Scan for the cell matching the given text and deliver its (x, y) coordinate at center. 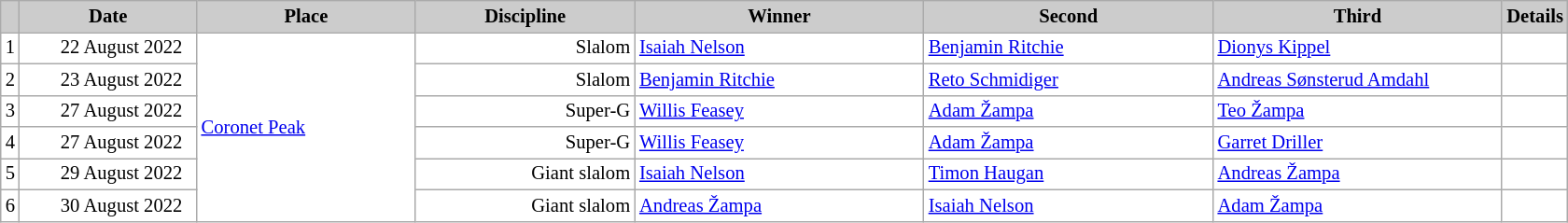
Discipline (525, 16)
Coronet Peak (306, 126)
Timon Haugan (1069, 174)
Place (306, 16)
Third (1358, 16)
Reto Schmidiger (1069, 79)
5 (10, 174)
23 August 2022 (108, 79)
1 (10, 48)
6 (10, 205)
Winner (779, 16)
22 August 2022 (108, 48)
Andreas Sønsterud Amdahl (1358, 79)
3 (10, 111)
Garret Driller (1358, 143)
30 August 2022 (108, 205)
29 August 2022 (108, 174)
Details (1534, 16)
Teo Žampa (1358, 111)
4 (10, 143)
2 (10, 79)
Dionys Kippel (1358, 48)
Second (1069, 16)
Date (108, 16)
